Extract the (x, y) coordinate from the center of the cell holding the provided text.  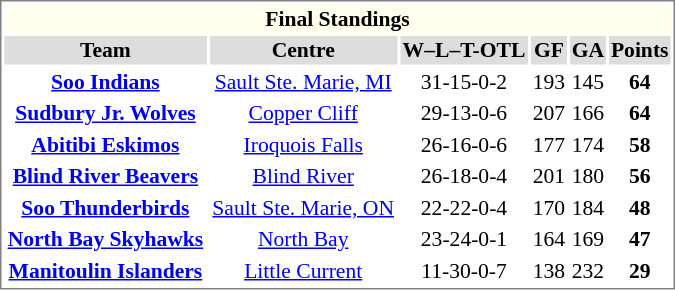
GA (588, 50)
138 (549, 270)
47 (640, 239)
Iroquois Falls (303, 144)
177 (549, 144)
Sault Ste. Marie, ON (303, 208)
Centre (303, 50)
Soo Thunderbirds (105, 208)
207 (549, 113)
170 (549, 208)
Abitibi Eskimos (105, 144)
22-22-0-4 (464, 208)
48 (640, 208)
145 (588, 82)
Manitoulin Islanders (105, 270)
Points (640, 50)
180 (588, 176)
23-24-0-1 (464, 239)
31-15-0-2 (464, 82)
166 (588, 113)
Soo Indians (105, 82)
201 (549, 176)
W–L–T-OTL (464, 50)
174 (588, 144)
Team (105, 50)
26-18-0-4 (464, 176)
Sault Ste. Marie, MI (303, 82)
North Bay Skyhawks (105, 239)
Sudbury Jr. Wolves (105, 113)
58 (640, 144)
11-30-0-7 (464, 270)
56 (640, 176)
184 (588, 208)
Copper Cliff (303, 113)
164 (549, 239)
Final Standings (337, 18)
26-16-0-6 (464, 144)
Little Current (303, 270)
232 (588, 270)
29-13-0-6 (464, 113)
193 (549, 82)
29 (640, 270)
North Bay (303, 239)
Blind River (303, 176)
Blind River Beavers (105, 176)
169 (588, 239)
GF (549, 50)
